Extract the [x, y] coordinate from the center of the cell holding the provided text.  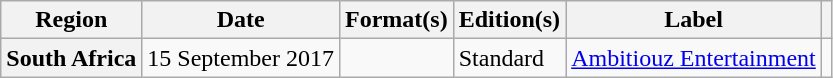
South Africa [72, 58]
Standard [509, 58]
Format(s) [397, 20]
Date [241, 20]
Label [694, 20]
15 September 2017 [241, 58]
Ambitiouz Entertainment [694, 58]
Region [72, 20]
Edition(s) [509, 20]
